For the text-containing cell, return its midpoint in (x, y) coordinate format. 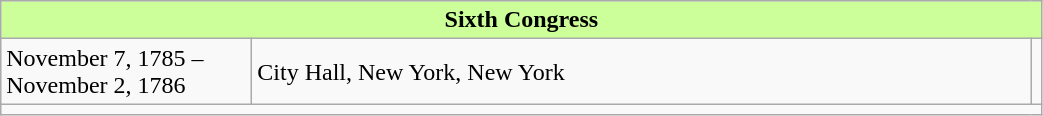
Sixth Congress (522, 20)
City Hall, New York, New York (642, 72)
November 7, 1785 –November 2, 1786 (126, 72)
